Capture the cell that displays the provided text and extract its [x, y] central coordinate. 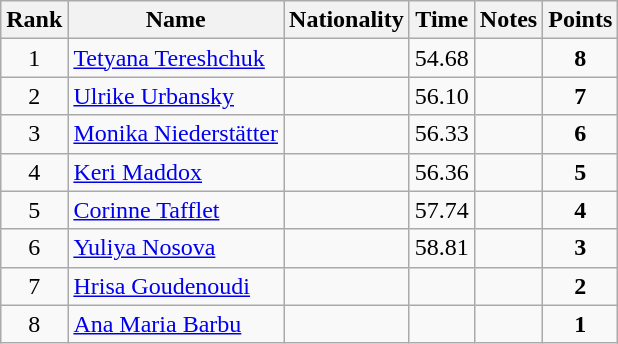
Hrisa Goudenoudi [176, 286]
56.10 [442, 96]
Keri Maddox [176, 172]
Monika Niederstätter [176, 134]
Nationality [347, 20]
56.36 [442, 172]
54.68 [442, 58]
Corinne Tafflet [176, 210]
Ulrike Urbansky [176, 96]
Points [580, 20]
Tetyana Tereshchuk [176, 58]
58.81 [442, 248]
Name [176, 20]
Notes [508, 20]
Time [442, 20]
57.74 [442, 210]
56.33 [442, 134]
Rank [34, 20]
Ana Maria Barbu [176, 324]
Yuliya Nosova [176, 248]
